Output the (X, Y) coordinate of the center of the cell containing the given text.  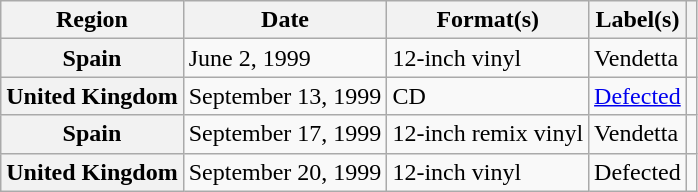
Label(s) (638, 20)
12-inch remix vinyl (488, 134)
September 13, 1999 (285, 96)
Format(s) (488, 20)
September 17, 1999 (285, 134)
September 20, 1999 (285, 172)
June 2, 1999 (285, 58)
Region (92, 20)
Date (285, 20)
CD (488, 96)
